Scan for the cell matching the given text and deliver its (x, y) coordinate at center. 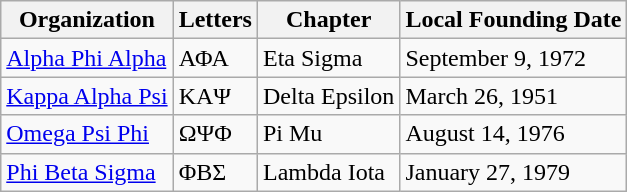
January 27, 1979 (514, 172)
Delta Epsilon (328, 96)
Organization (87, 20)
Phi Beta Sigma (87, 172)
Local Founding Date (514, 20)
ΩΨΦ (215, 134)
ΚΑΨ (215, 96)
ΑΦΑ (215, 58)
Letters (215, 20)
Alpha Phi Alpha (87, 58)
September 9, 1972 (514, 58)
Omega Psi Phi (87, 134)
ΦΒΣ (215, 172)
August 14, 1976 (514, 134)
March 26, 1951 (514, 96)
Chapter (328, 20)
Pi Mu (328, 134)
Eta Sigma (328, 58)
Lambda Iota (328, 172)
Kappa Alpha Psi (87, 96)
